Return [X, Y] of the center of cell containing provided text 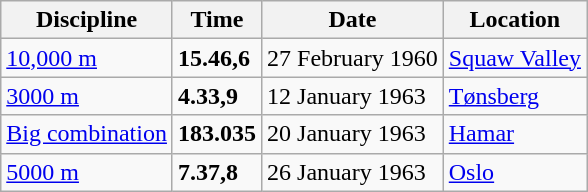
4.33,9 [216, 96]
Location [514, 20]
Time [216, 20]
27 February 1960 [353, 58]
7.37,8 [216, 172]
Discipline [87, 20]
20 January 1963 [353, 134]
26 January 1963 [353, 172]
Date [353, 20]
15.46,6 [216, 58]
Squaw Valley [514, 58]
Big combination [87, 134]
3000 m [87, 96]
183.035 [216, 134]
12 January 1963 [353, 96]
5000 m [87, 172]
10,000 m [87, 58]
Tønsberg [514, 96]
Hamar [514, 134]
Oslo [514, 172]
